Pinpoint the cell where the given text exists, returning its (X, Y) midpoint coordinate. 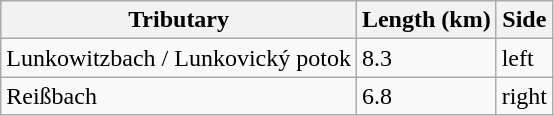
Tributary (179, 20)
left (524, 58)
8.3 (426, 58)
6.8 (426, 96)
Side (524, 20)
Reißbach (179, 96)
Length (km) (426, 20)
right (524, 96)
Lunkowitzbach / Lunkovický potok (179, 58)
